Scan for the cell matching the given text and deliver its [x, y] coordinate at center. 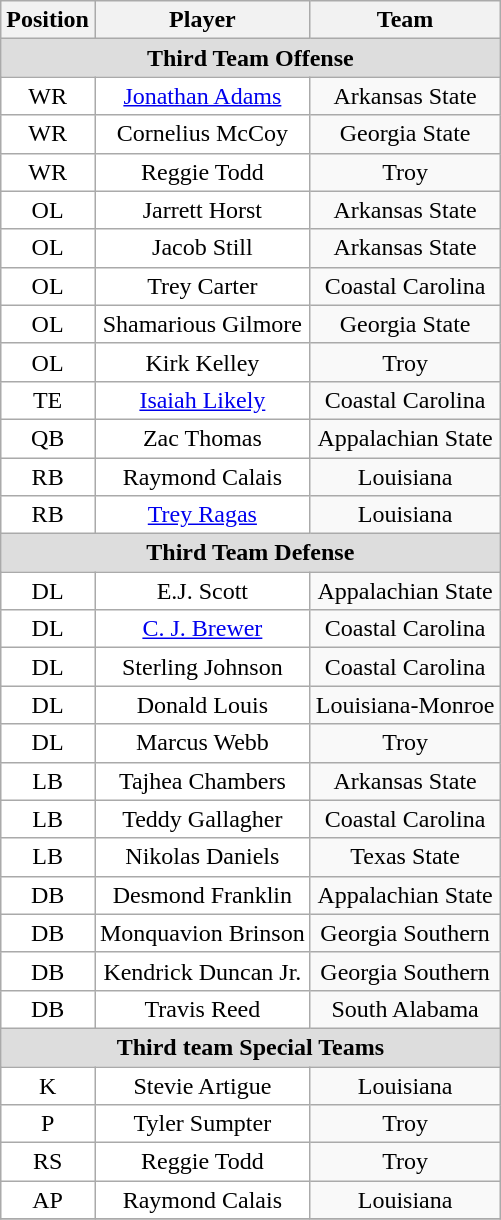
TE [48, 400]
C. J. Brewer [202, 629]
RS [48, 1162]
Trey Carter [202, 286]
Zac Thomas [202, 438]
Isaiah Likely [202, 400]
Kirk Kelley [202, 362]
QB [48, 438]
Donald Louis [202, 705]
P [48, 1124]
Trey Ragas [202, 515]
AP [48, 1200]
Team [405, 20]
Third Team Defense [250, 553]
Shamarious Gilmore [202, 324]
K [48, 1085]
Jarrett Horst [202, 210]
Tajhea Chambers [202, 781]
Jonathan Adams [202, 96]
Player [202, 20]
Texas State [405, 857]
Position [48, 20]
South Alabama [405, 1009]
Nikolas Daniels [202, 857]
Desmond Franklin [202, 895]
Tyler Sumpter [202, 1124]
Marcus Webb [202, 743]
Travis Reed [202, 1009]
Stevie Artigue [202, 1085]
Sterling Johnson [202, 667]
Third team Special Teams [250, 1047]
Monquavion Brinson [202, 933]
E.J. Scott [202, 591]
Teddy Gallagher [202, 819]
Third Team Offense [250, 58]
Jacob Still [202, 248]
Louisiana-Monroe [405, 705]
Cornelius McCoy [202, 134]
Kendrick Duncan Jr. [202, 971]
